Output the [x, y] coordinate of the center of the cell containing the given text.  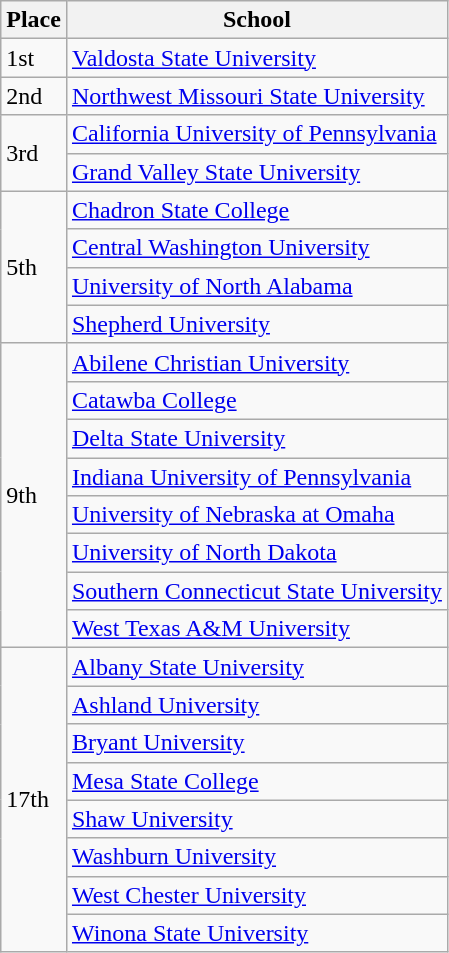
5th [34, 267]
Shepherd University [256, 324]
Washburn University [256, 857]
Mesa State College [256, 781]
Albany State University [256, 667]
Valdosta State University [256, 58]
1st [34, 58]
Southern Connecticut State University [256, 591]
Winona State University [256, 933]
Delta State University [256, 438]
California University of Pennsylvania [256, 134]
3rd [34, 153]
17th [34, 800]
School [256, 20]
University of Nebraska at Omaha [256, 515]
Indiana University of Pennsylvania [256, 477]
Bryant University [256, 743]
Grand Valley State University [256, 172]
West Chester University [256, 895]
2nd [34, 96]
9th [34, 495]
Chadron State College [256, 210]
West Texas A&M University [256, 629]
University of North Alabama [256, 286]
Ashland University [256, 705]
University of North Dakota [256, 553]
Central Washington University [256, 248]
Northwest Missouri State University [256, 96]
Place [34, 20]
Catawba College [256, 400]
Abilene Christian University [256, 362]
Shaw University [256, 819]
